Identify which cell holds the provided text, then report its [X, Y] central coordinate. 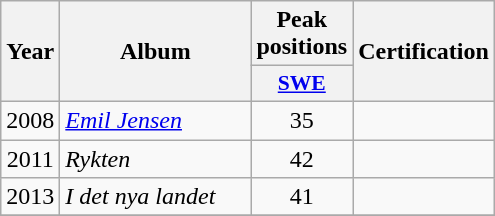
2011 [30, 159]
35 [302, 120]
Rykten [156, 159]
2008 [30, 120]
I det nya landet [156, 197]
Peak positions [302, 34]
SWE [302, 84]
42 [302, 159]
Certification [424, 52]
Year [30, 52]
Emil Jensen [156, 120]
Album [156, 52]
41 [302, 197]
2013 [30, 197]
